Extract the [x, y] coordinate from the center of the cell holding the provided text.  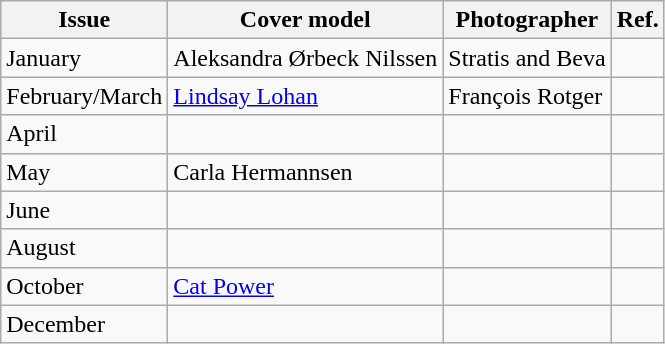
Aleksandra Ørbeck Nilssen [306, 58]
Photographer [527, 20]
August [84, 248]
May [84, 172]
January [84, 58]
François Rotger [527, 96]
June [84, 210]
October [84, 286]
February/March [84, 96]
Cover model [306, 20]
Issue [84, 20]
Lindsay Lohan [306, 96]
April [84, 134]
Stratis and Beva [527, 58]
Carla Hermannsen [306, 172]
December [84, 324]
Ref. [638, 20]
Cat Power [306, 286]
